Scan for the cell matching the given text and deliver its (x, y) coordinate at center. 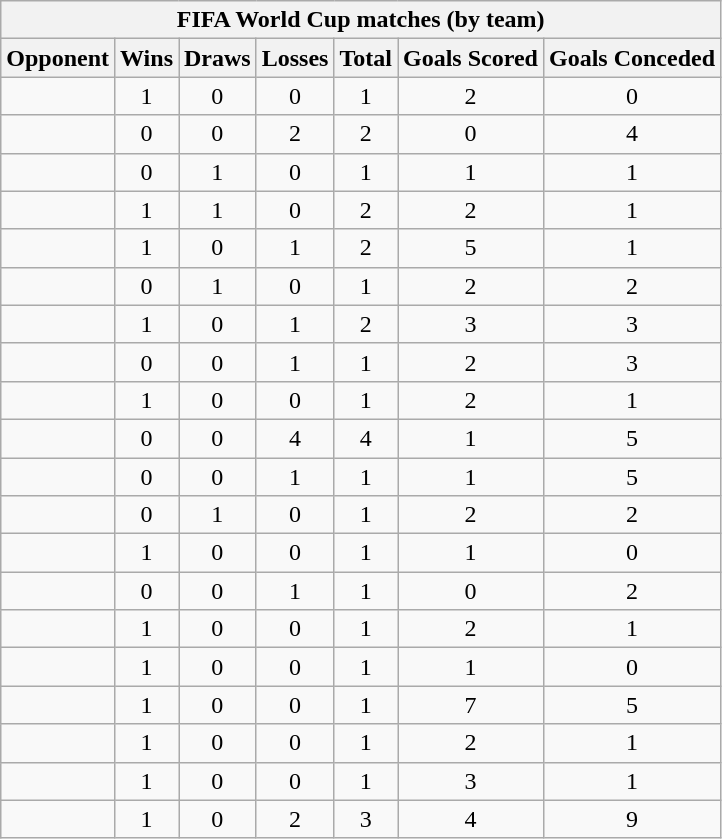
7 (471, 705)
Losses (295, 58)
FIFA World Cup matches (by team) (361, 20)
Goals Scored (471, 58)
Draws (217, 58)
9 (632, 819)
Wins (147, 58)
Opponent (58, 58)
Total (366, 58)
Goals Conceded (632, 58)
